Locate the cell with the specified text and output its (X, Y) center coordinate. 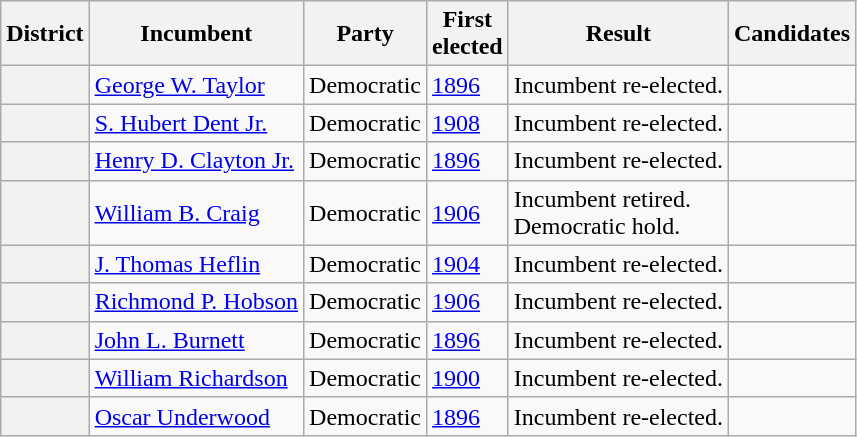
S. Hubert Dent Jr. (196, 123)
Incumbent (196, 34)
J. Thomas Heflin (196, 264)
Incumbent retired. Democratic hold. (618, 212)
Richmond P. Hobson (196, 302)
District (45, 34)
Henry D. Clayton Jr. (196, 161)
1900 (468, 378)
Party (366, 34)
1908 (468, 123)
William B. Craig (196, 212)
Candidates (792, 34)
1904 (468, 264)
George W. Taylor (196, 85)
Result (618, 34)
Firstelected (468, 34)
William Richardson (196, 378)
Oscar Underwood (196, 416)
John L. Burnett (196, 340)
